Detect which cell encompasses the target text, then output its [X, Y] center coordinate. 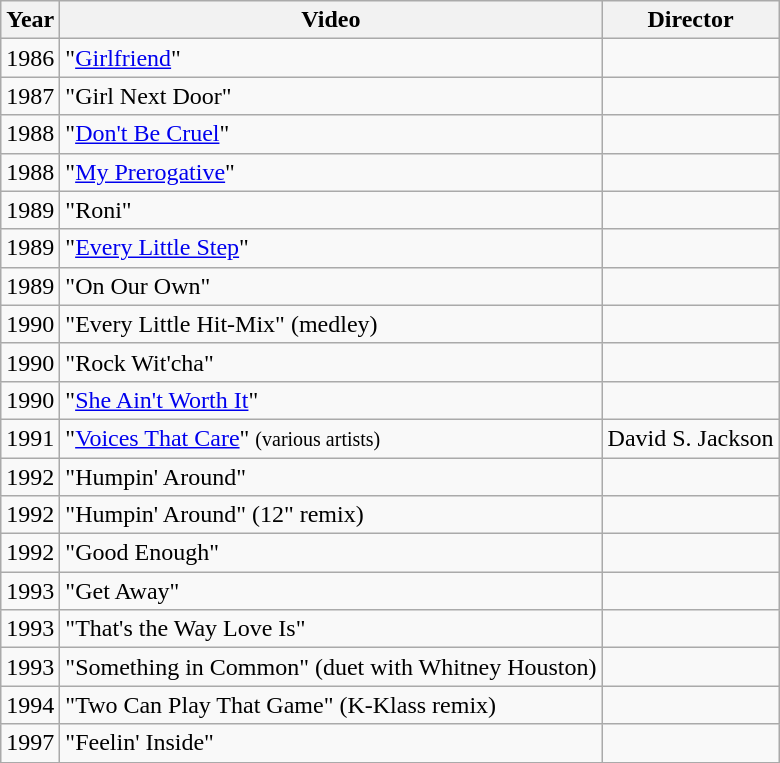
1987 [30, 96]
1986 [30, 58]
Year [30, 20]
"Every Little Hit-Mix" (medley) [331, 324]
David S. Jackson [690, 438]
"That's the Way Love Is" [331, 629]
1991 [30, 438]
"Good Enough" [331, 553]
"Girlfriend" [331, 58]
"Feelin' Inside" [331, 743]
"On Our Own" [331, 286]
"Two Can Play That Game" (K-Klass remix) [331, 705]
"My Prerogative" [331, 172]
"Every Little Step" [331, 248]
"Girl Next Door" [331, 96]
"Rock Wit'cha" [331, 362]
"Get Away" [331, 591]
1997 [30, 743]
"Humpin' Around" (12" remix) [331, 515]
"She Ain't Worth It" [331, 400]
Director [690, 20]
"Roni" [331, 210]
"Don't Be Cruel" [331, 134]
"Humpin' Around" [331, 477]
1994 [30, 705]
"Something in Common" (duet with Whitney Houston) [331, 667]
Video [331, 20]
"Voices That Care" (various artists) [331, 438]
